Locate the cell with the specified text and output its (X, Y) center coordinate. 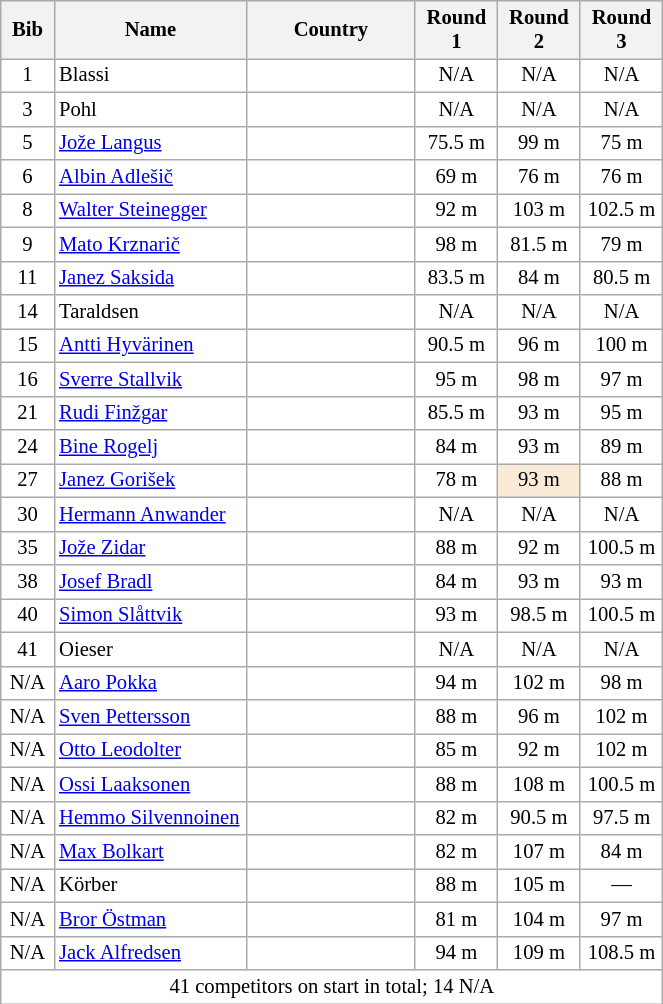
78 m (456, 480)
83.5 m (456, 278)
Sverre Stallvik (150, 379)
89 m (622, 447)
Janez Saksida (150, 278)
Otto Leodolter (150, 750)
11 (28, 278)
80.5 m (622, 278)
97.5 m (622, 818)
108.5 m (622, 953)
41 (28, 649)
21 (28, 413)
41 competitors on start in total; 14 N/A (332, 987)
107 m (540, 851)
Körber (150, 885)
— (622, 885)
Jože Zidar (150, 548)
8 (28, 210)
6 (28, 177)
Bib (28, 29)
Sven Pettersson (150, 717)
Pohl (150, 109)
105 m (540, 885)
100 m (622, 345)
79 m (622, 244)
Aaro Pokka (150, 683)
40 (28, 615)
16 (28, 379)
Ossi Laaksonen (150, 784)
104 m (540, 919)
Albin Adlešič (150, 177)
Janez Gorišek (150, 480)
102.5 m (622, 210)
1 (28, 75)
75 m (622, 143)
30 (28, 514)
Jože Langus (150, 143)
Bror Östman (150, 919)
81 m (456, 919)
85.5 m (456, 413)
75.5 m (456, 143)
Simon Slåttvik (150, 615)
Mato Krznarič (150, 244)
Hermann Anwander (150, 514)
Oieser (150, 649)
Bine Rogelj (150, 447)
69 m (456, 177)
Rudi Finžgar (150, 413)
103 m (540, 210)
Jack Alfredsen (150, 953)
15 (28, 345)
Antti Hyvärinen (150, 345)
Round 2 (540, 29)
108 m (540, 784)
Blassi (150, 75)
99 m (540, 143)
Taraldsen (150, 311)
Name (150, 29)
Round 3 (622, 29)
Walter Steinegger (150, 210)
Round 1 (456, 29)
14 (28, 311)
9 (28, 244)
3 (28, 109)
Josef Bradl (150, 581)
27 (28, 480)
109 m (540, 953)
Hemmo Silvennoinen (150, 818)
Country (331, 29)
81.5 m (540, 244)
98.5 m (540, 615)
24 (28, 447)
Max Bolkart (150, 851)
5 (28, 143)
38 (28, 581)
85 m (456, 750)
35 (28, 548)
